Capture the cell that displays the provided text and extract its [X, Y] central coordinate. 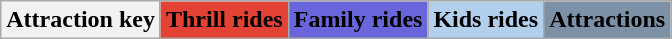
Attractions [608, 20]
Kids rides [486, 20]
Attraction key [81, 20]
Thrill rides [224, 20]
Family rides [358, 20]
